Search for the cell housing the specified text and yield its [x, y] center coordinate. 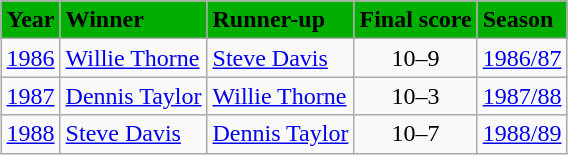
Year [30, 20]
1986 [30, 58]
Winner [134, 20]
10–7 [416, 134]
Runner-up [280, 20]
1986/87 [522, 58]
Season [522, 20]
1987/88 [522, 96]
1988/89 [522, 134]
1987 [30, 96]
10–9 [416, 58]
10–3 [416, 96]
Final score [416, 20]
1988 [30, 134]
